Find where the given text appears and provide that cell's center as (x, y) coordinate. 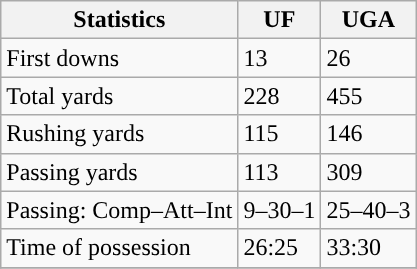
228 (280, 96)
26:25 (280, 248)
33:30 (368, 248)
146 (368, 134)
Time of possession (120, 248)
UGA (368, 20)
25–40–3 (368, 210)
Statistics (120, 20)
113 (280, 172)
First downs (120, 58)
309 (368, 172)
455 (368, 96)
Passing: Comp–Att–Int (120, 210)
Total yards (120, 96)
13 (280, 58)
26 (368, 58)
Rushing yards (120, 134)
9–30–1 (280, 210)
Passing yards (120, 172)
UF (280, 20)
115 (280, 134)
